Identify which cell holds the provided text, then report its [x, y] central coordinate. 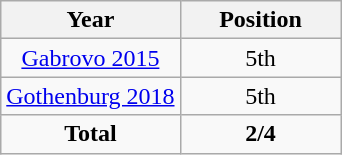
Year [90, 20]
Position [260, 20]
Total [90, 134]
Gabrovo 2015 [90, 58]
Gothenburg 2018 [90, 96]
2/4 [260, 134]
